Extract the (x, y) coordinate from the center of the cell holding the provided text.  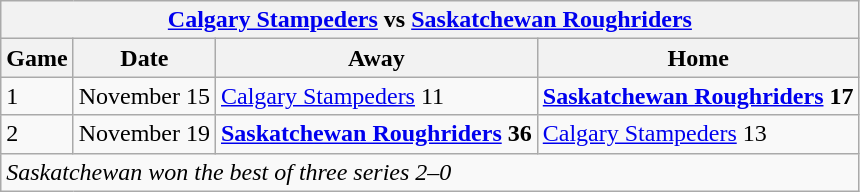
Game (37, 58)
Home (698, 58)
Saskatchewan Roughriders 36 (376, 134)
November 19 (144, 134)
Saskatchewan won the best of three series 2–0 (430, 172)
Calgary Stampeders 11 (376, 96)
1 (37, 96)
Saskatchewan Roughriders 17 (698, 96)
Date (144, 58)
Away (376, 58)
November 15 (144, 96)
2 (37, 134)
Calgary Stampeders vs Saskatchewan Roughriders (430, 20)
Calgary Stampeders 13 (698, 134)
